Return the (X, Y) coordinate for the center point of the cell that contains the specified text.  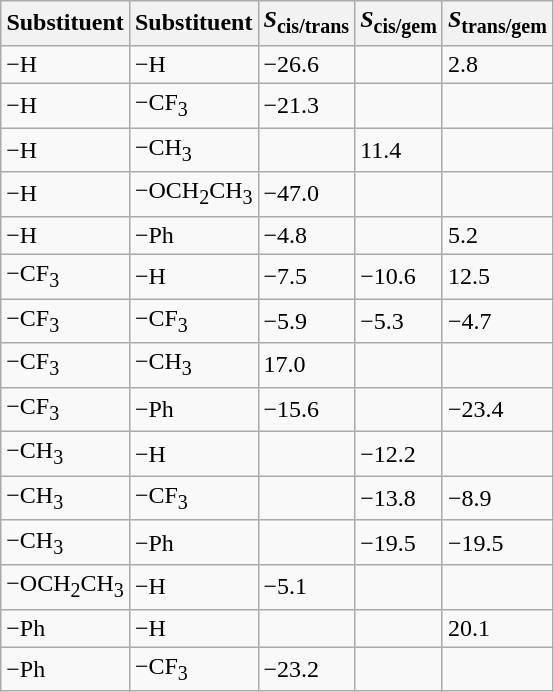
−4.8 (306, 235)
11.4 (399, 150)
−15.6 (306, 409)
−26.6 (306, 64)
−5.9 (306, 321)
Strans/gem (497, 23)
−23.2 (306, 669)
−12.2 (399, 454)
−21.3 (306, 105)
−5.1 (306, 587)
−8.9 (497, 498)
−5.3 (399, 321)
−47.0 (306, 194)
Scis/gem (399, 23)
20.1 (497, 628)
−7.5 (306, 276)
−23.4 (497, 409)
5.2 (497, 235)
−4.7 (497, 321)
2.8 (497, 64)
17.0 (306, 365)
−13.8 (399, 498)
12.5 (497, 276)
−10.6 (399, 276)
Scis/trans (306, 23)
